Determine the [X, Y] coordinate at the center of the cell enclosing the given text.  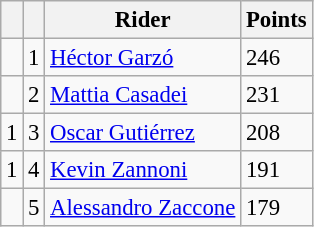
Points [276, 20]
Héctor Garzó [143, 58]
191 [276, 170]
2 [34, 95]
5 [34, 208]
Alessandro Zaccone [143, 208]
208 [276, 133]
4 [34, 170]
Kevin Zannoni [143, 170]
Oscar Gutiérrez [143, 133]
231 [276, 95]
Rider [143, 20]
3 [34, 133]
179 [276, 208]
246 [276, 58]
Mattia Casadei [143, 95]
